Find where the given text appears and provide that cell's center as [X, Y] coordinate. 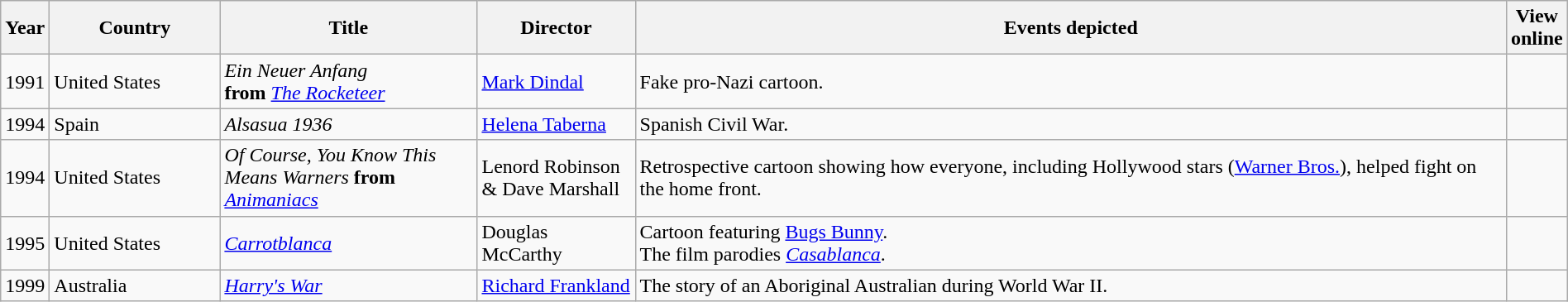
Helena Taberna [556, 124]
Harry's War [349, 285]
The story of an Aboriginal Australian during World War II. [1070, 285]
Title [349, 28]
Spain [135, 124]
Cartoon featuring Bugs Bunny.The film parodies Casablanca. [1070, 243]
1995 [25, 243]
Retrospective cartoon showing how everyone, including Hollywood stars (Warner Bros.), helped fight on the home front. [1070, 178]
Viewonline [1537, 28]
Country [135, 28]
Ein Neuer Anfangfrom The Rocketeer [349, 81]
Carrotblanca [349, 243]
Alsasua 1936 [349, 124]
1999 [25, 285]
Director [556, 28]
Of Course, You Know This Means Warners from Animaniacs [349, 178]
Spanish Civil War. [1070, 124]
Fake pro-Nazi cartoon. [1070, 81]
Mark Dindal [556, 81]
Year [25, 28]
Douglas McCarthy [556, 243]
Richard Frankland [556, 285]
Australia [135, 285]
Lenord Robinson & Dave Marshall [556, 178]
Events depicted [1070, 28]
1991 [25, 81]
